Capture the cell that displays the provided text and extract its [X, Y] central coordinate. 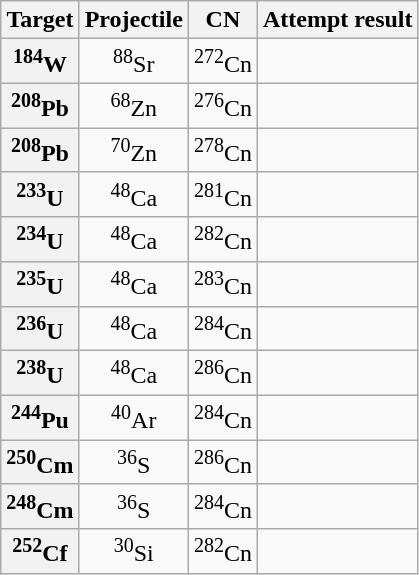
236U [40, 328]
238U [40, 374]
70Zn [134, 150]
276Cn [222, 106]
250Cm [40, 462]
278Cn [222, 150]
184W [40, 62]
68Zn [134, 106]
281Cn [222, 194]
272Cn [222, 62]
Projectile [134, 20]
30Si [134, 552]
252Cf [40, 552]
244Pu [40, 418]
233U [40, 194]
283Cn [222, 284]
40Ar [134, 418]
Target [40, 20]
CN [222, 20]
234U [40, 240]
88Sr [134, 62]
Attempt result [338, 20]
235U [40, 284]
248Cm [40, 506]
